Identify which cell holds the provided text, then report its [x, y] central coordinate. 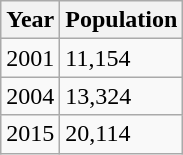
2004 [30, 96]
Year [30, 20]
11,154 [122, 58]
2015 [30, 134]
2001 [30, 58]
20,114 [122, 134]
13,324 [122, 96]
Population [122, 20]
